Scan for the cell matching the given text and deliver its [X, Y] coordinate at center. 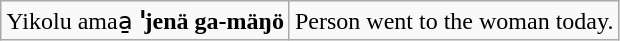
Person went to the woman today. [454, 21]
Yikolu amaa̱ ꞌjenä ga-mäŋö [146, 21]
